Return [x, y] of the center of cell containing provided text 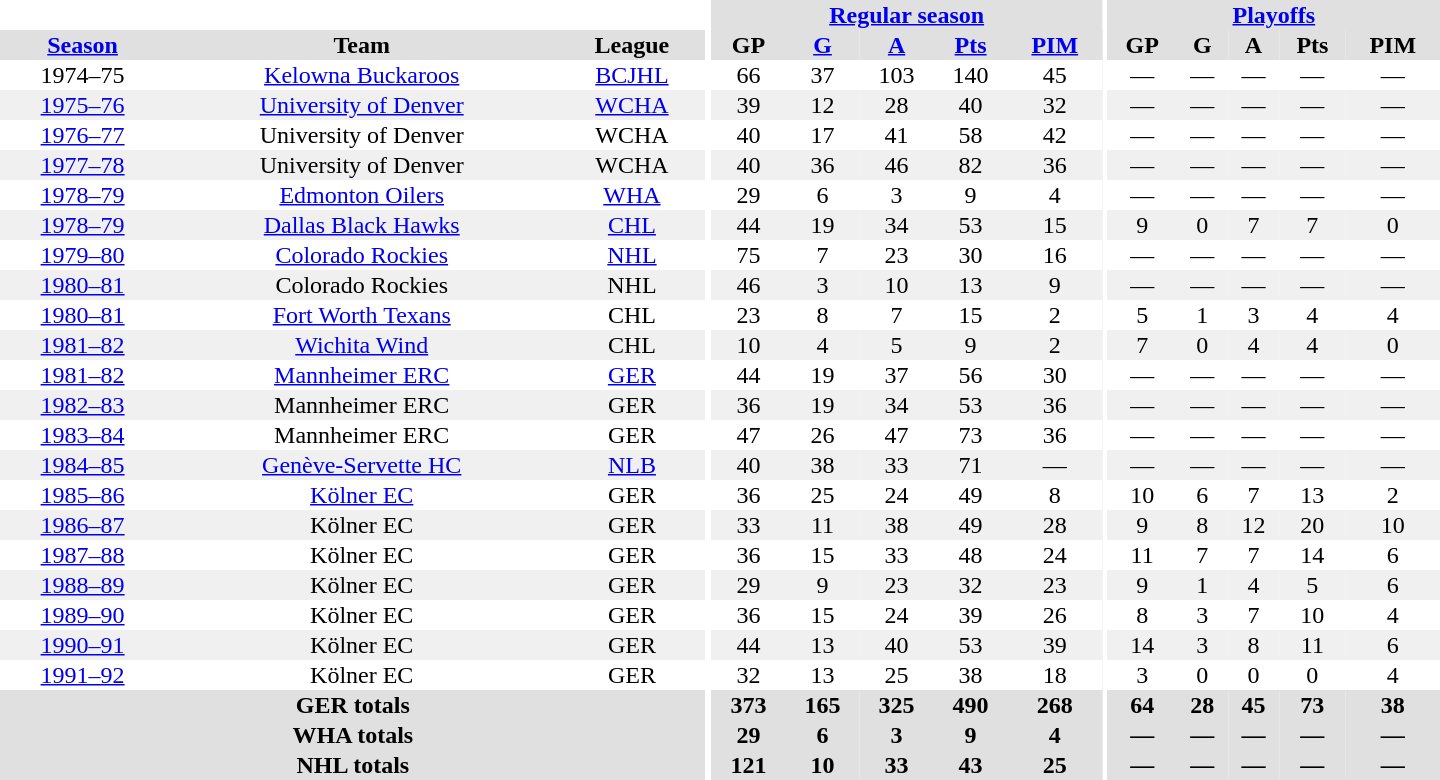
1986–87 [82, 525]
NLB [632, 465]
58 [971, 135]
20 [1312, 525]
1984–85 [82, 465]
Playoffs [1274, 15]
490 [971, 705]
1987–88 [82, 555]
16 [1055, 255]
NHL totals [353, 765]
75 [748, 255]
1975–76 [82, 105]
325 [897, 705]
WHA [632, 195]
Edmonton Oilers [362, 195]
64 [1142, 705]
Team [362, 45]
18 [1055, 675]
1977–78 [82, 165]
121 [748, 765]
1979–80 [82, 255]
71 [971, 465]
41 [897, 135]
1985–86 [82, 495]
1988–89 [82, 585]
1989–90 [82, 615]
17 [822, 135]
1982–83 [82, 405]
Wichita Wind [362, 345]
56 [971, 375]
66 [748, 75]
373 [748, 705]
Season [82, 45]
165 [822, 705]
Regular season [906, 15]
GER totals [353, 705]
Dallas Black Hawks [362, 225]
BCJHL [632, 75]
103 [897, 75]
Fort Worth Texans [362, 315]
1976–77 [82, 135]
WHA totals [353, 735]
82 [971, 165]
League [632, 45]
1983–84 [82, 435]
1974–75 [82, 75]
1990–91 [82, 645]
48 [971, 555]
Kelowna Buckaroos [362, 75]
42 [1055, 135]
268 [1055, 705]
140 [971, 75]
43 [971, 765]
Genève-Servette HC [362, 465]
1991–92 [82, 675]
